Return the (X, Y) coordinate for the center point of the cell that contains the specified text.  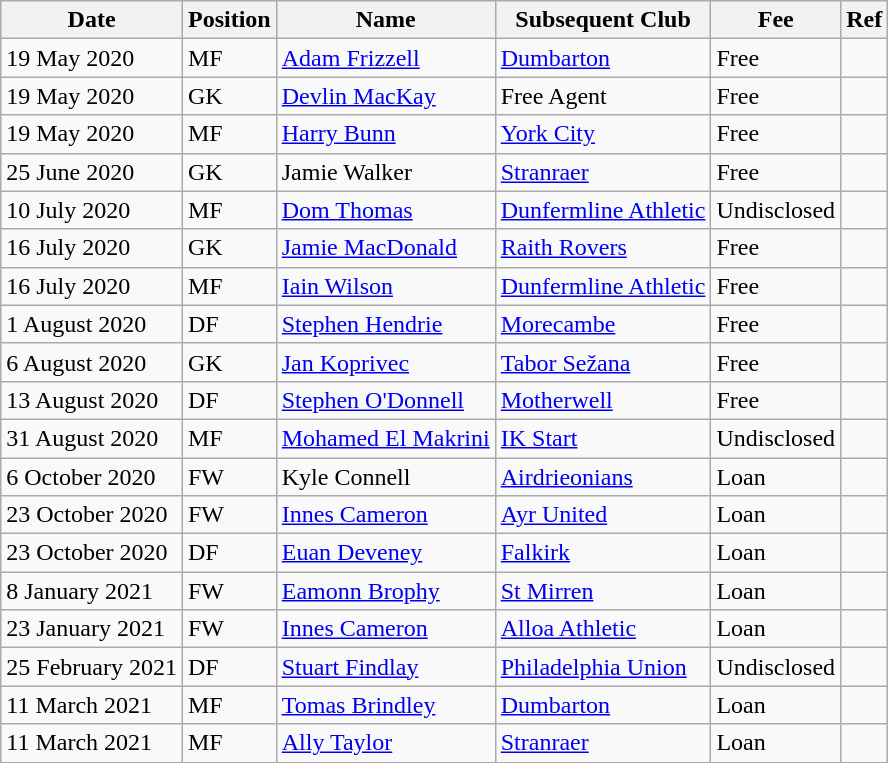
Philadelphia Union (603, 667)
Tabor Sežana (603, 362)
Stuart Findlay (386, 667)
Eamonn Brophy (386, 591)
Alloa Athletic (603, 629)
Subsequent Club (603, 20)
6 October 2020 (92, 477)
23 January 2021 (92, 629)
Jamie MacDonald (386, 248)
Harry Bunn (386, 134)
31 August 2020 (92, 438)
Ayr United (603, 515)
10 July 2020 (92, 210)
Ref (864, 20)
1 August 2020 (92, 324)
Stephen Hendrie (386, 324)
Falkirk (603, 553)
Kyle Connell (386, 477)
Tomas Brindley (386, 705)
8 January 2021 (92, 591)
Airdrieonians (603, 477)
Dom Thomas (386, 210)
25 June 2020 (92, 172)
Name (386, 20)
Raith Rovers (603, 248)
Euan Deveney (386, 553)
6 August 2020 (92, 362)
York City (603, 134)
Free Agent (603, 96)
Date (92, 20)
Fee (776, 20)
13 August 2020 (92, 400)
Iain Wilson (386, 286)
St Mirren (603, 591)
Jan Koprivec (386, 362)
Mohamed El Makrini (386, 438)
25 February 2021 (92, 667)
Ally Taylor (386, 743)
Adam Frizzell (386, 58)
Position (229, 20)
Jamie Walker (386, 172)
IK Start (603, 438)
Motherwell (603, 400)
Devlin MacKay (386, 96)
Stephen O'Donnell (386, 400)
Morecambe (603, 324)
